From the cell containing the given text, extract its center point as [x, y] coordinate. 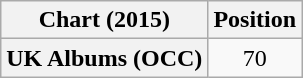
70 [255, 58]
Position [255, 20]
Chart (2015) [104, 20]
UK Albums (OCC) [104, 58]
